For the text-containing cell, return its midpoint in [x, y] coordinate format. 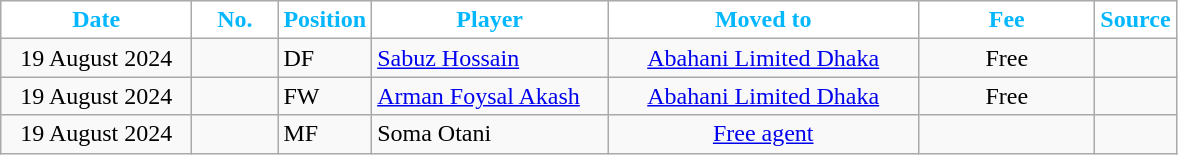
DF [325, 58]
Arman Foysal Akash [490, 96]
FW [325, 96]
Player [490, 20]
MF [325, 134]
Position [325, 20]
Soma Otani [490, 134]
No. [235, 20]
Date [96, 20]
Free agent [764, 134]
Source [1136, 20]
Fee [1007, 20]
Moved to [764, 20]
Sabuz Hossain [490, 58]
